Pinpoint the cell where the given text exists, returning its (X, Y) midpoint coordinate. 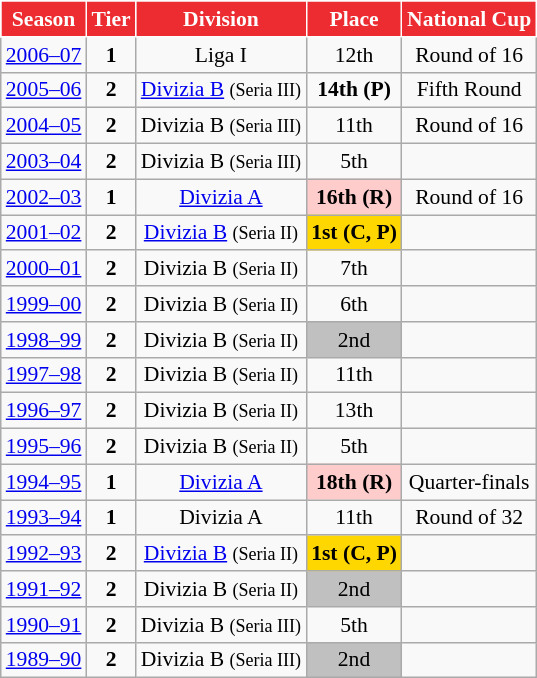
14th (P) (354, 90)
Season (44, 19)
1996–97 (44, 411)
National Cup (469, 19)
1989–90 (44, 660)
2001–02 (44, 233)
1991–92 (44, 589)
12th (354, 55)
Place (354, 19)
13th (354, 411)
Round of 32 (469, 518)
Tier (110, 19)
1994–95 (44, 482)
1999–00 (44, 304)
2006–07 (44, 55)
Quarter-finals (469, 482)
2002–03 (44, 197)
7th (354, 269)
2004–05 (44, 126)
1995–96 (44, 447)
2003–04 (44, 162)
1997–98 (44, 375)
Fifth Round (469, 90)
16th (R) (354, 197)
Division (221, 19)
1990–91 (44, 625)
1998–99 (44, 340)
Liga I (221, 55)
2000–01 (44, 269)
1992–93 (44, 554)
6th (354, 304)
18th (R) (354, 482)
1993–94 (44, 518)
2005–06 (44, 90)
